Pinpoint the cell where the given text exists, returning its (x, y) midpoint coordinate. 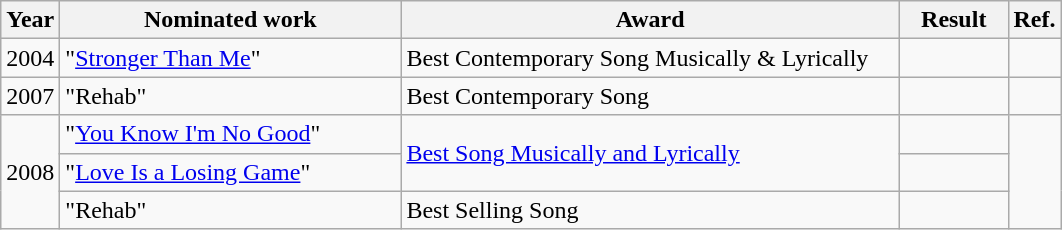
Best Contemporary Song Musically & Lyrically (650, 58)
Best Song Musically and Lyrically (650, 153)
Year (30, 20)
2008 (30, 172)
2007 (30, 96)
Ref. (1034, 20)
2004 (30, 58)
"You Know I'm No Good" (230, 134)
"Love Is a Losing Game" (230, 172)
Award (650, 20)
Result (954, 20)
Nominated work (230, 20)
Best Contemporary Song (650, 96)
"Stronger Than Me" (230, 58)
Best Selling Song (650, 210)
